Identify which cell holds the provided text, then report its [X, Y] central coordinate. 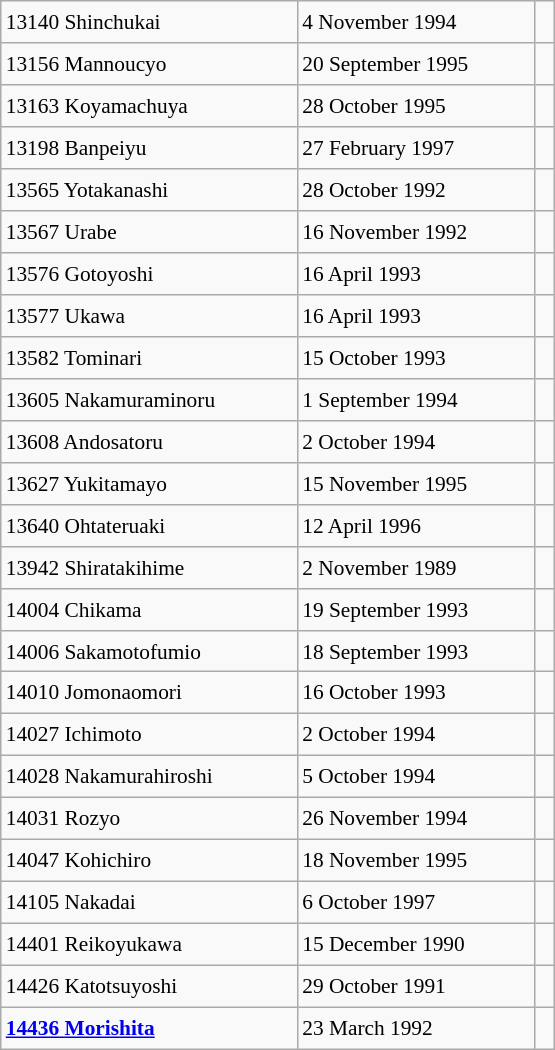
13605 Nakamuraminoru [149, 399]
16 October 1993 [416, 693]
13577 Ukawa [149, 316]
13942 Shiratakihime [149, 567]
14010 Jomonaomori [149, 693]
15 December 1990 [416, 945]
13163 Koyamachuya [149, 106]
26 November 1994 [416, 819]
16 November 1992 [416, 232]
13576 Gotoyoshi [149, 274]
13565 Yotakanashi [149, 190]
14027 Ichimoto [149, 735]
1 September 1994 [416, 399]
27 February 1997 [416, 148]
4 November 1994 [416, 22]
13582 Tominari [149, 358]
12 April 1996 [416, 525]
15 October 1993 [416, 358]
13608 Andosatoru [149, 441]
14105 Nakadai [149, 903]
28 October 1992 [416, 190]
13156 Mannoucyo [149, 64]
13198 Banpeiyu [149, 148]
15 November 1995 [416, 483]
29 October 1991 [416, 986]
14436 Morishita [149, 1028]
6 October 1997 [416, 903]
14028 Nakamurahiroshi [149, 777]
14006 Sakamotofumio [149, 651]
28 October 1995 [416, 106]
18 September 1993 [416, 651]
14401 Reikoyukawa [149, 945]
13640 Ohtateruaki [149, 525]
14426 Katotsuyoshi [149, 986]
18 November 1995 [416, 861]
14047 Kohichiro [149, 861]
23 March 1992 [416, 1028]
13140 Shinchukai [149, 22]
2 November 1989 [416, 567]
14031 Rozyo [149, 819]
13567 Urabe [149, 232]
19 September 1993 [416, 609]
20 September 1995 [416, 64]
14004 Chikama [149, 609]
13627 Yukitamayo [149, 483]
5 October 1994 [416, 777]
